Scan for the cell matching the given text and deliver its [x, y] coordinate at center. 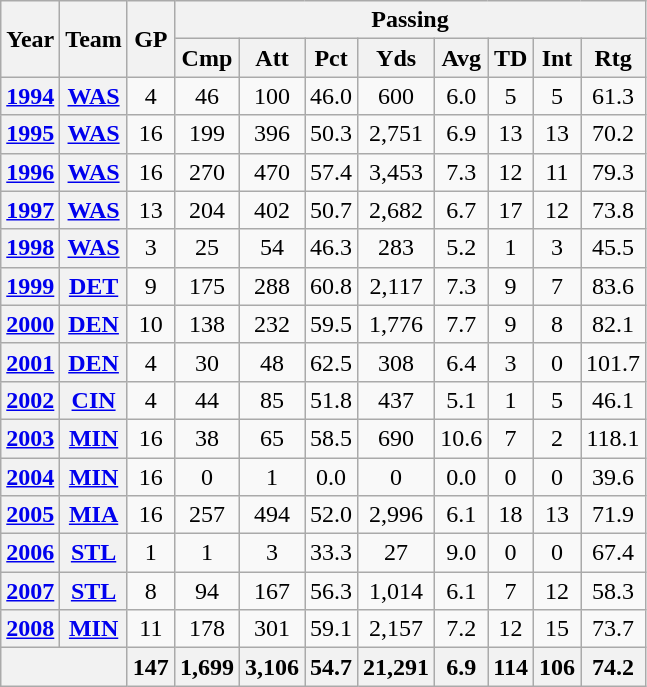
45.5 [614, 248]
470 [272, 172]
2,682 [396, 210]
199 [206, 134]
2,751 [396, 134]
1997 [30, 210]
301 [272, 629]
2002 [30, 400]
46 [206, 96]
58.5 [332, 438]
204 [206, 210]
2005 [30, 515]
2004 [30, 477]
50.7 [332, 210]
106 [556, 667]
62.5 [332, 362]
2,117 [396, 286]
Avg [462, 58]
283 [396, 248]
175 [206, 286]
Att [272, 58]
9.0 [462, 553]
2003 [30, 438]
46.3 [332, 248]
402 [272, 210]
288 [272, 286]
Rtg [614, 58]
Year [30, 39]
6.4 [462, 362]
10 [150, 324]
MIA [94, 515]
1,699 [206, 667]
178 [206, 629]
308 [396, 362]
2008 [30, 629]
Yds [396, 58]
167 [272, 591]
494 [272, 515]
2000 [30, 324]
147 [150, 667]
61.3 [614, 96]
437 [396, 400]
70.2 [614, 134]
83.6 [614, 286]
1995 [30, 134]
7.2 [462, 629]
6.7 [462, 210]
118.1 [614, 438]
GP [150, 39]
74.2 [614, 667]
27 [396, 553]
71.9 [614, 515]
17 [511, 210]
396 [272, 134]
2001 [30, 362]
46.0 [332, 96]
138 [206, 324]
2,996 [396, 515]
44 [206, 400]
59.5 [332, 324]
101.7 [614, 362]
114 [511, 667]
52.0 [332, 515]
15 [556, 629]
100 [272, 96]
3,453 [396, 172]
65 [272, 438]
1999 [30, 286]
60.8 [332, 286]
82.1 [614, 324]
33.3 [332, 553]
25 [206, 248]
79.3 [614, 172]
1,776 [396, 324]
21,291 [396, 667]
58.3 [614, 591]
Team [94, 39]
30 [206, 362]
73.7 [614, 629]
DET [94, 286]
2,157 [396, 629]
2006 [30, 553]
94 [206, 591]
6.0 [462, 96]
56.3 [332, 591]
1,014 [396, 591]
3,106 [272, 667]
57.4 [332, 172]
Pct [332, 58]
1994 [30, 96]
1996 [30, 172]
270 [206, 172]
232 [272, 324]
Int [556, 58]
5.2 [462, 248]
48 [272, 362]
257 [206, 515]
51.8 [332, 400]
46.1 [614, 400]
CIN [94, 400]
2007 [30, 591]
600 [396, 96]
59.1 [332, 629]
54 [272, 248]
690 [396, 438]
10.6 [462, 438]
Passing [410, 20]
Cmp [206, 58]
54.7 [332, 667]
TD [511, 58]
2 [556, 438]
18 [511, 515]
73.8 [614, 210]
67.4 [614, 553]
85 [272, 400]
50.3 [332, 134]
39.6 [614, 477]
5.1 [462, 400]
38 [206, 438]
1998 [30, 248]
7.7 [462, 324]
